Identify which cell holds the provided text, then report its [X, Y] central coordinate. 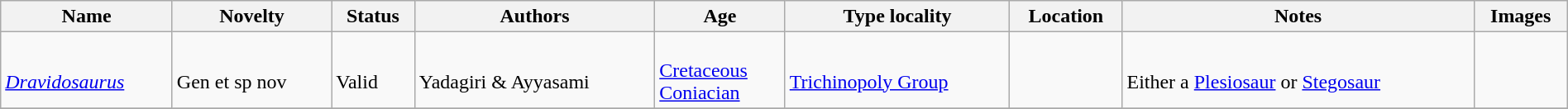
Dravidosaurus [87, 70]
Type locality [897, 17]
Yadagiri & Ayyasami [534, 70]
Notes [1298, 17]
Gen et sp nov [251, 70]
Name [87, 17]
Authors [534, 17]
Age [720, 17]
Status [373, 17]
Images [1520, 17]
CretaceousConiacian [720, 70]
Either a Plesiosaur or Stegosaur [1298, 70]
Novelty [251, 17]
Trichinopoly Group [897, 70]
Location [1066, 17]
Valid [373, 70]
